From the cell containing the given text, extract its center point as [x, y] coordinate. 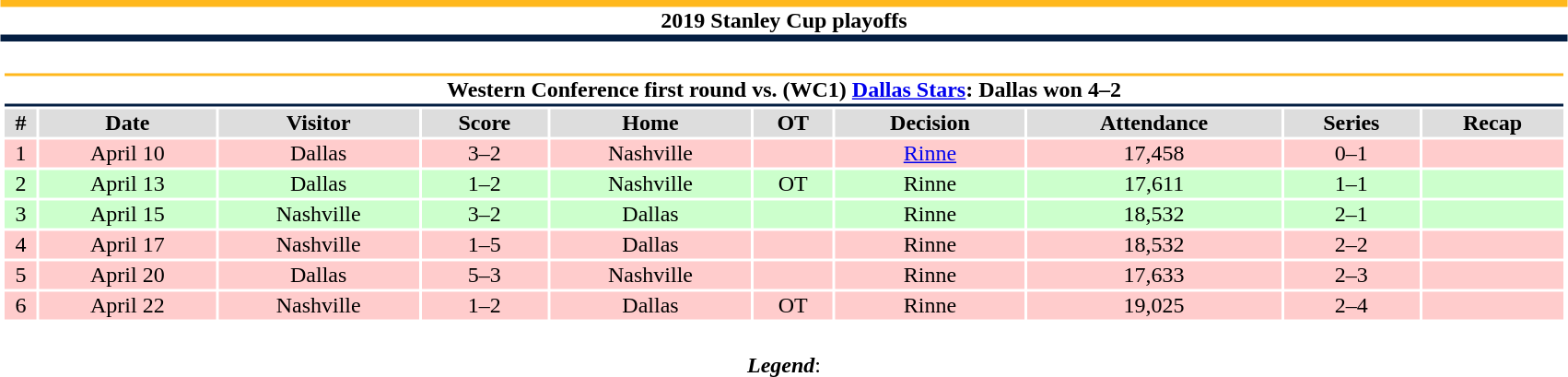
6 [20, 305]
April 20 [127, 276]
Series [1351, 123]
Recap [1492, 123]
5 [20, 276]
1–1 [1351, 183]
Visitor [319, 123]
April 10 [127, 154]
2–4 [1351, 305]
17,611 [1153, 183]
April 15 [127, 215]
17,633 [1153, 276]
Attendance [1153, 123]
Score [485, 123]
Western Conference first round vs. (WC1) Dallas Stars: Dallas won 4–2 [783, 90]
Decision [930, 123]
5–3 [485, 276]
19,025 [1153, 305]
Home [650, 123]
2–3 [1351, 276]
2–2 [1351, 244]
April 17 [127, 244]
1 [20, 154]
4 [20, 244]
1–5 [485, 244]
2019 Stanley Cup playoffs [784, 20]
April 13 [127, 183]
# [20, 123]
2 [20, 183]
April 22 [127, 305]
2–1 [1351, 215]
0–1 [1351, 154]
3 [20, 215]
17,458 [1153, 154]
Date [127, 123]
